Return the (X, Y) coordinate for the center point of the cell that contains the specified text.  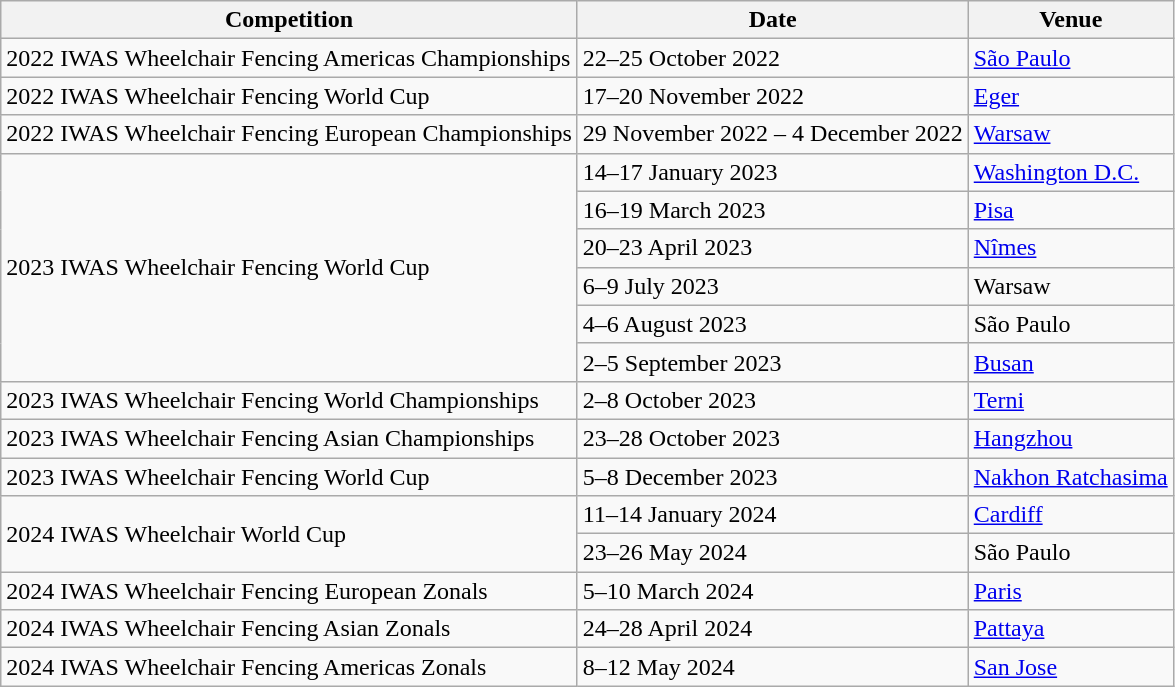
22–25 October 2022 (772, 58)
2–5 September 2023 (772, 362)
Eger (1070, 96)
6–9 July 2023 (772, 286)
2023 IWAS Wheelchair Fencing Asian Championships (290, 438)
Pattaya (1070, 629)
5–8 December 2023 (772, 477)
2024 IWAS Wheelchair Fencing European Zonals (290, 591)
Nakhon Ratchasima (1070, 477)
2024 IWAS Wheelchair World Cup (290, 534)
San Jose (1070, 667)
Terni (1070, 400)
Competition (290, 20)
Venue (1070, 20)
2022 IWAS Wheelchair Fencing World Cup (290, 96)
2022 IWAS Wheelchair Fencing European Championships (290, 134)
2–8 October 2023 (772, 400)
20–23 April 2023 (772, 248)
4–6 August 2023 (772, 324)
Paris (1070, 591)
11–14 January 2024 (772, 515)
Busan (1070, 362)
Nîmes (1070, 248)
Washington D.C. (1070, 172)
23–26 May 2024 (772, 553)
Cardiff (1070, 515)
17–20 November 2022 (772, 96)
2022 IWAS Wheelchair Fencing Americas Championships (290, 58)
14–17 January 2023 (772, 172)
24–28 April 2024 (772, 629)
8–12 May 2024 (772, 667)
29 November 2022 – 4 December 2022 (772, 134)
Pisa (1070, 210)
Date (772, 20)
16–19 March 2023 (772, 210)
23–28 October 2023 (772, 438)
2024 IWAS Wheelchair Fencing Americas Zonals (290, 667)
2023 IWAS Wheelchair Fencing World Championships (290, 400)
2024 IWAS Wheelchair Fencing Asian Zonals (290, 629)
5–10 March 2024 (772, 591)
Hangzhou (1070, 438)
